For the text-containing cell, return its midpoint in [x, y] coordinate format. 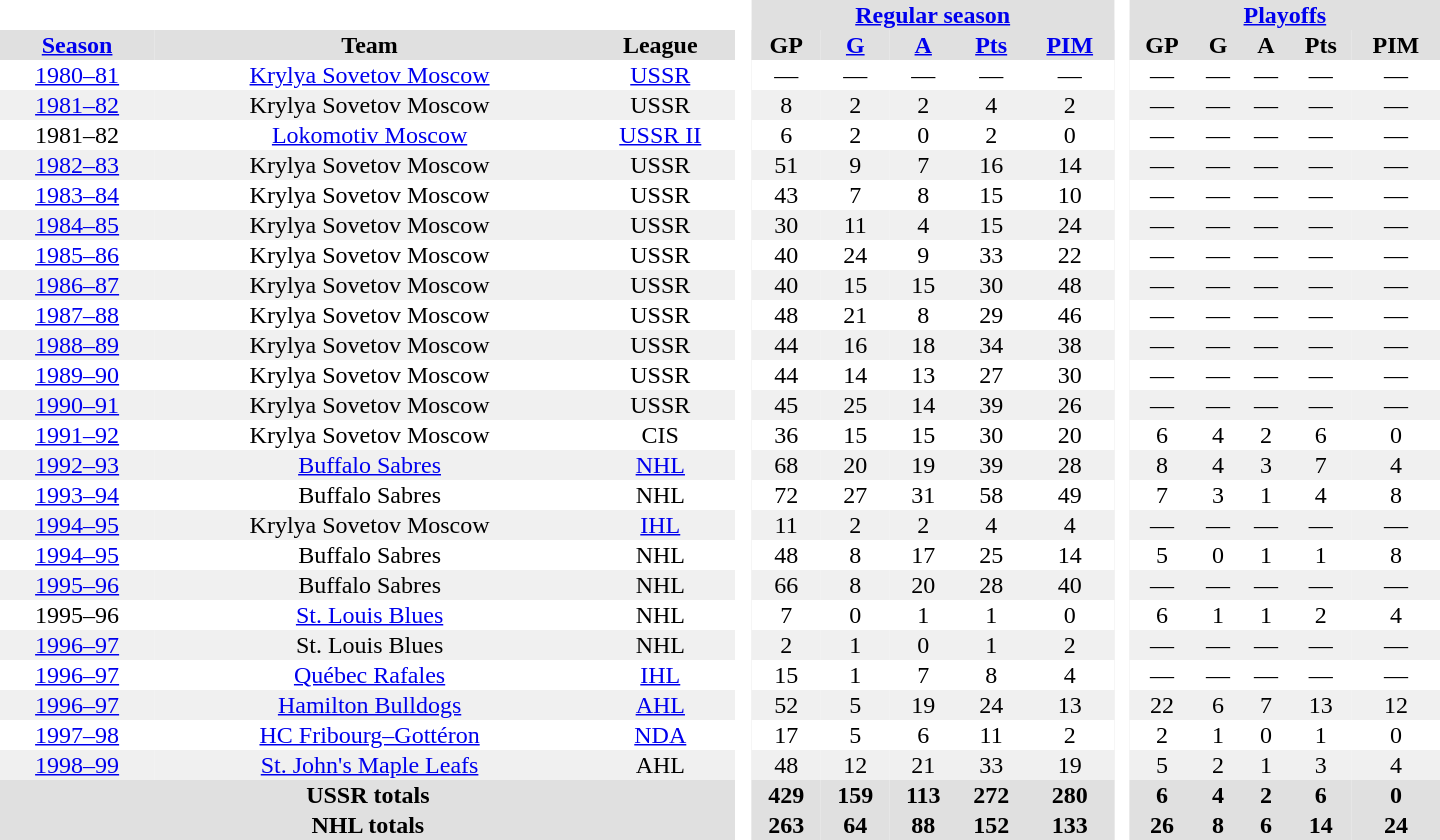
46 [1070, 315]
58 [992, 495]
1983–84 [77, 195]
Regular season [933, 15]
NDA [660, 735]
HC Fribourg–Gottéron [370, 735]
Playoffs [1285, 15]
Hamilton Bulldogs [370, 705]
34 [992, 345]
CIS [660, 435]
43 [786, 195]
1982–83 [77, 165]
113 [924, 795]
280 [1070, 795]
1984–85 [77, 225]
429 [786, 795]
1998–99 [77, 765]
1990–91 [77, 405]
St. John's Maple Leafs [370, 765]
Season [77, 45]
USSR II [660, 135]
45 [786, 405]
1980–81 [77, 75]
88 [924, 825]
49 [1070, 495]
1987–88 [77, 315]
1993–94 [77, 495]
Québec Rafales [370, 675]
133 [1070, 825]
152 [992, 825]
52 [786, 705]
1992–93 [77, 465]
NHL totals [368, 825]
Team [370, 45]
51 [786, 165]
18 [924, 345]
159 [856, 795]
36 [786, 435]
66 [786, 585]
31 [924, 495]
1997–98 [77, 735]
29 [992, 315]
38 [1070, 345]
1986–87 [77, 285]
1989–90 [77, 375]
272 [992, 795]
League [660, 45]
72 [786, 495]
64 [856, 825]
68 [786, 465]
1988–89 [77, 345]
263 [786, 825]
USSR totals [368, 795]
10 [1070, 195]
1991–92 [77, 435]
Lokomotiv Moscow [370, 135]
1985–86 [77, 255]
